Return (x, y) of the center of cell containing provided text 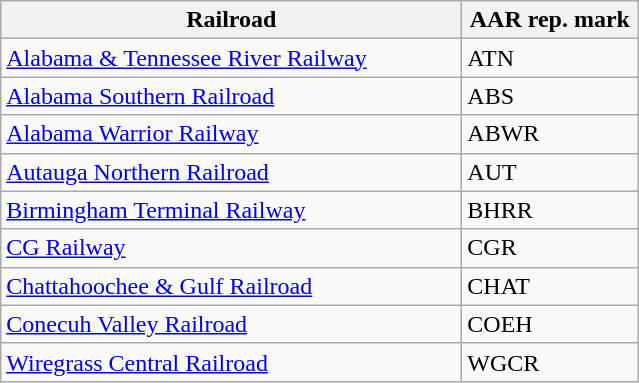
Autauga Northern Railroad (232, 172)
Wiregrass Central Railroad (232, 362)
WGCR (550, 362)
AUT (550, 172)
ATN (550, 58)
CHAT (550, 286)
BHRR (550, 210)
Railroad (232, 20)
Alabama Southern Railroad (232, 96)
Birmingham Terminal Railway (232, 210)
COEH (550, 324)
ABS (550, 96)
Alabama Warrior Railway (232, 134)
CGR (550, 248)
Chattahoochee & Gulf Railroad (232, 286)
ABWR (550, 134)
AAR rep. mark (550, 20)
CG Railway (232, 248)
Alabama & Tennessee River Railway (232, 58)
Conecuh Valley Railroad (232, 324)
